Scan for the cell matching the given text and deliver its (X, Y) coordinate at center. 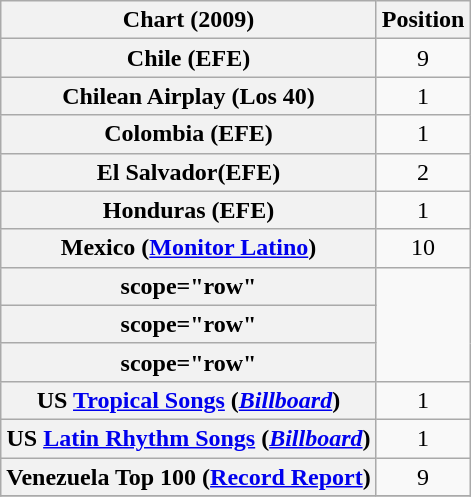
2 (423, 172)
Honduras (EFE) (188, 210)
Chilean Airplay (Los 40) (188, 96)
10 (423, 248)
US Tropical Songs (Billboard) (188, 400)
Chart (2009) (188, 20)
Colombia (EFE) (188, 134)
Venezuela Top 100 (Record Report) (188, 477)
US Latin Rhythm Songs (Billboard) (188, 438)
Chile (EFE) (188, 58)
Position (423, 20)
El Salvador(EFE) (188, 172)
Mexico (Monitor Latino) (188, 248)
